Identify which cell holds the provided text, then report its (X, Y) central coordinate. 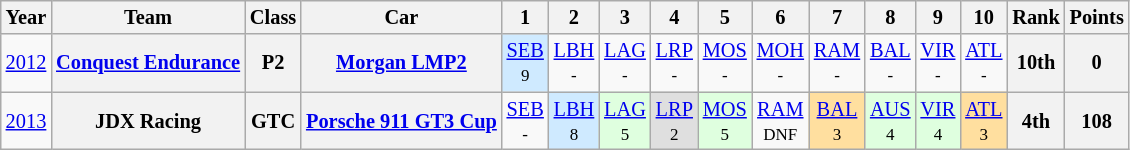
LAG- (625, 63)
9 (938, 17)
2012 (26, 63)
4 (674, 17)
Points (1097, 17)
JDX Racing (148, 121)
8 (890, 17)
Class (273, 17)
MOS- (725, 63)
Rank (1036, 17)
0 (1097, 63)
108 (1097, 121)
ATL 3 (984, 121)
GTC (273, 121)
4th (1036, 121)
Team (148, 17)
LRP - (674, 63)
LAG5 (625, 121)
Year (26, 17)
3 (625, 17)
1 (526, 17)
6 (780, 17)
BAL3 (837, 121)
AUS 4 (890, 121)
BAL- (890, 63)
Conquest Endurance (148, 63)
ATL - (984, 63)
LBH - (574, 63)
VIR - (938, 63)
SEB 9 (526, 63)
VIR 4 (938, 121)
Car (402, 17)
LRP 2 (674, 121)
10th (1036, 63)
2013 (26, 121)
RAM - (837, 63)
LBH 8 (574, 121)
Morgan LMP2 (402, 63)
MOS5 (725, 121)
RAM DNF (780, 121)
Porsche 911 GT3 Cup (402, 121)
MOH - (780, 63)
2 (574, 17)
7 (837, 17)
10 (984, 17)
SEB - (526, 121)
P2 (273, 63)
5 (725, 17)
